For the text-containing cell, return its midpoint in [X, Y] coordinate format. 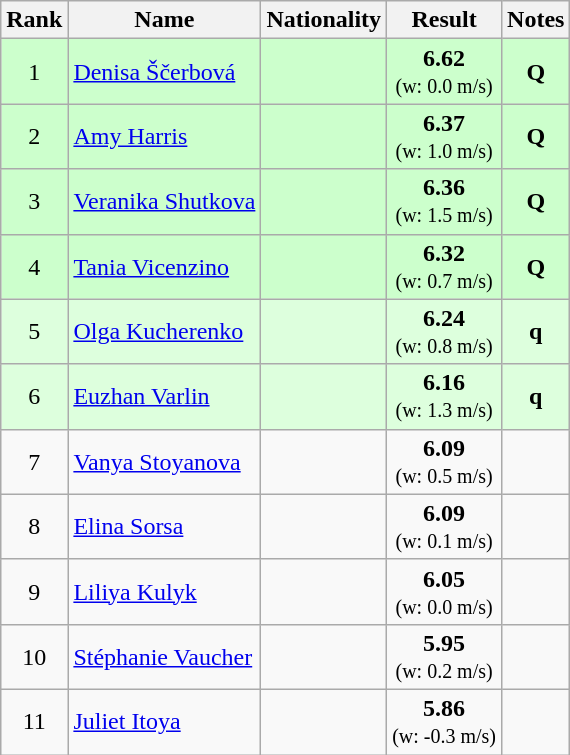
Tania Vicenzino [164, 266]
Amy Harris [164, 136]
Nationality [324, 20]
Denisa Ščerbová [164, 72]
6.24(w: 0.8 m/s) [444, 332]
Liliya Kulyk [164, 592]
6.36(w: 1.5 m/s) [444, 202]
5.86(w: -0.3 m/s) [444, 722]
Notes [536, 20]
6.09(w: 0.5 m/s) [444, 462]
6.37(w: 1.0 m/s) [444, 136]
Vanya Stoyanova [164, 462]
Result [444, 20]
5.95(w: 0.2 m/s) [444, 656]
2 [34, 136]
5 [34, 332]
Elina Sorsa [164, 526]
6 [34, 396]
8 [34, 526]
10 [34, 656]
Juliet Itoya [164, 722]
6.32(w: 0.7 m/s) [444, 266]
11 [34, 722]
6.62(w: 0.0 m/s) [444, 72]
6.05(w: 0.0 m/s) [444, 592]
6.09(w: 0.1 m/s) [444, 526]
Veranika Shutkova [164, 202]
1 [34, 72]
Euzhan Varlin [164, 396]
7 [34, 462]
9 [34, 592]
6.16(w: 1.3 m/s) [444, 396]
Rank [34, 20]
Name [164, 20]
Olga Kucherenko [164, 332]
4 [34, 266]
Stéphanie Vaucher [164, 656]
3 [34, 202]
